Find where the given text appears and provide that cell's center as (x, y) coordinate. 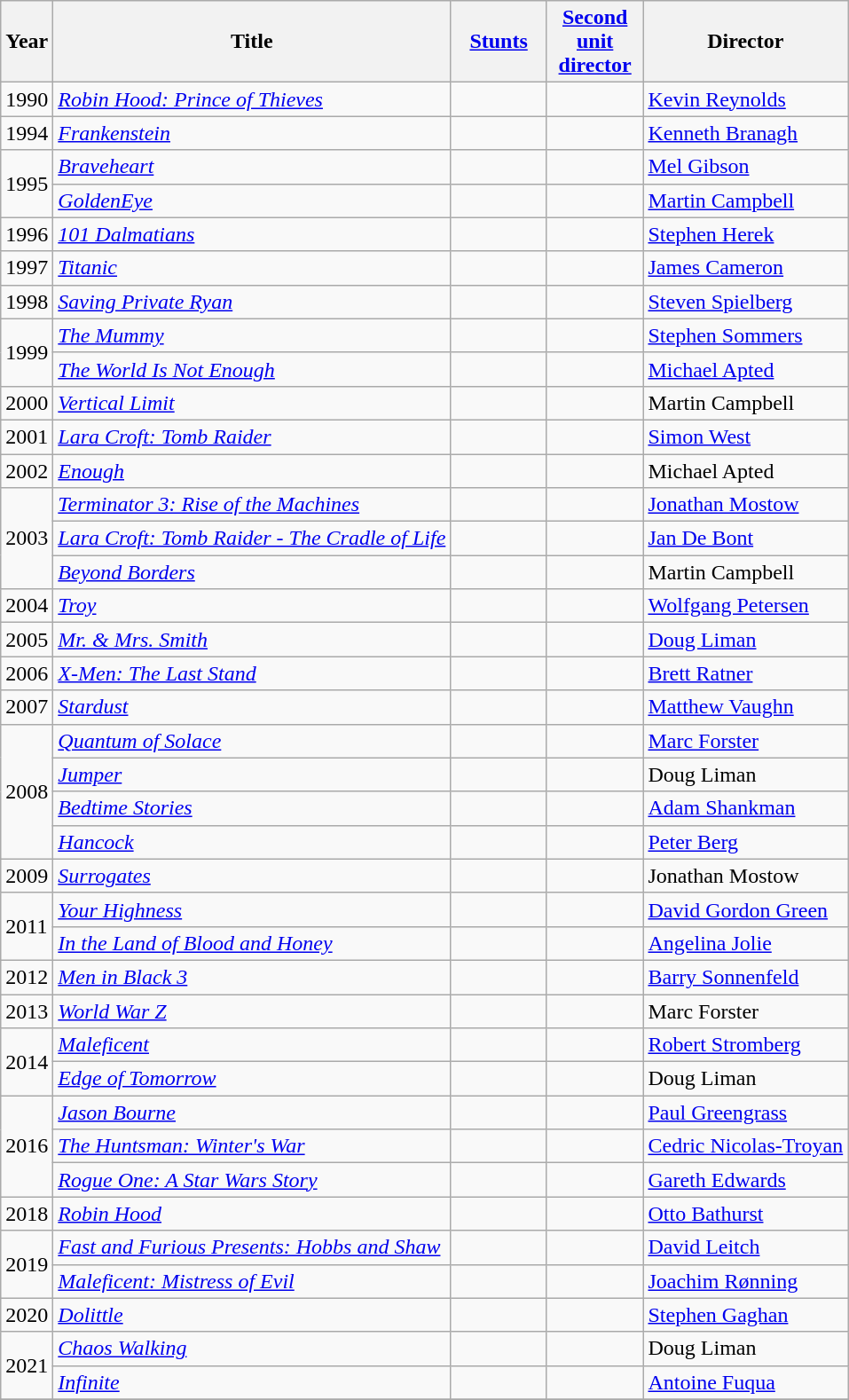
Matthew Vaughn (745, 707)
2020 (27, 1315)
Titanic (252, 268)
2004 (27, 606)
Simon West (745, 437)
Joachim Rønning (745, 1281)
World War Z (252, 1011)
Second unit director (594, 42)
2011 (27, 926)
2001 (27, 437)
David Gordon Green (745, 909)
Beyond Borders (252, 572)
Lara Croft: Tomb Raider (252, 437)
2021 (27, 1365)
David Leitch (745, 1247)
2014 (27, 1062)
Mel Gibson (745, 167)
Enough (252, 471)
The Huntsman: Winter's War (252, 1146)
Infinite (252, 1382)
Dolittle (252, 1315)
1997 (27, 268)
Bedtime Stories (252, 808)
1998 (27, 302)
2012 (27, 977)
Maleficent: Mistress of Evil (252, 1281)
2007 (27, 707)
2018 (27, 1214)
Surrogates (252, 876)
Adam Shankman (745, 808)
1995 (27, 184)
2009 (27, 876)
101 Dalmatians (252, 234)
Jumper (252, 775)
Stephen Herek (745, 234)
2006 (27, 673)
Saving Private Ryan (252, 302)
In the Land of Blood and Honey (252, 943)
Quantum of Solace (252, 741)
Men in Black 3 (252, 977)
Edge of Tomorrow (252, 1079)
Hancock (252, 842)
GoldenEye (252, 201)
Your Highness (252, 909)
Gareth Edwards (745, 1180)
1990 (27, 99)
Fast and Furious Presents: Hobbs and Shaw (252, 1247)
Stephen Gaghan (745, 1315)
Robin Hood (252, 1214)
Troy (252, 606)
Steven Spielberg (745, 302)
Jan De Bont (745, 539)
2005 (27, 640)
Year (27, 42)
The World Is Not Enough (252, 369)
Antoine Fuqua (745, 1382)
Stunts (499, 42)
2008 (27, 791)
Angelina Jolie (745, 943)
2013 (27, 1011)
2002 (27, 471)
Braveheart (252, 167)
Chaos Walking (252, 1349)
Maleficent (252, 1045)
Kevin Reynolds (745, 99)
Wolfgang Petersen (745, 606)
Mr. & Mrs. Smith (252, 640)
1994 (27, 133)
2016 (27, 1146)
Robert Stromberg (745, 1045)
Paul Greengrass (745, 1113)
Otto Bathurst (745, 1214)
Director (745, 42)
Frankenstein (252, 133)
Title (252, 42)
X-Men: The Last Stand (252, 673)
Jason Bourne (252, 1113)
Peter Berg (745, 842)
Barry Sonnenfeld (745, 977)
Brett Ratner (745, 673)
Robin Hood: Prince of Thieves (252, 99)
Terminator 3: Rise of the Machines (252, 505)
Vertical Limit (252, 403)
James Cameron (745, 268)
2000 (27, 403)
Rogue One: A Star Wars Story (252, 1180)
Stephen Sommers (745, 335)
1999 (27, 352)
Lara Croft: Tomb Raider - The Cradle of Life (252, 539)
1996 (27, 234)
Cedric Nicolas-Troyan (745, 1146)
Kenneth Branagh (745, 133)
2003 (27, 539)
2019 (27, 1264)
Stardust (252, 707)
The Mummy (252, 335)
